Scan for the cell matching the given text and deliver its [x, y] coordinate at center. 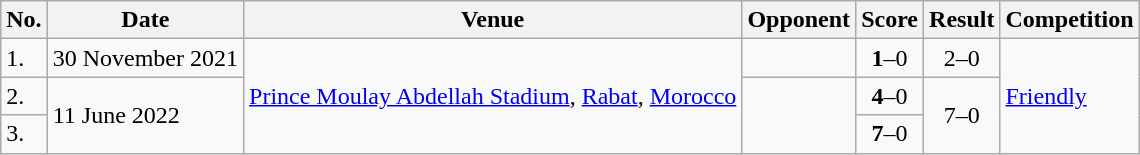
Venue [493, 20]
No. [24, 20]
1–0 [890, 58]
Date [145, 20]
3. [24, 134]
Opponent [799, 20]
Friendly [1070, 96]
2. [24, 96]
2–0 [962, 58]
4–0 [890, 96]
30 November 2021 [145, 58]
Result [962, 20]
Competition [1070, 20]
1. [24, 58]
Score [890, 20]
11 June 2022 [145, 115]
Prince Moulay Abdellah Stadium, Rabat, Morocco [493, 96]
